Locate the cell with the specified text and output its [X, Y] center coordinate. 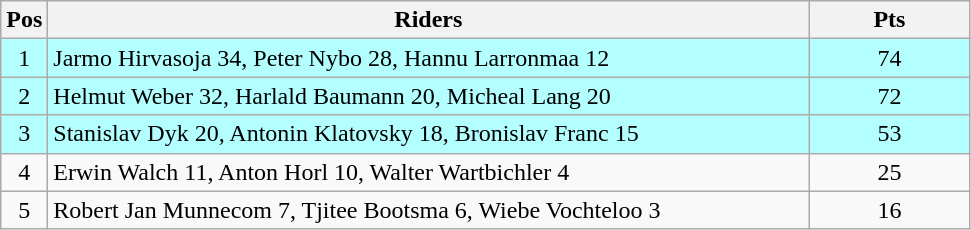
Helmut Weber 32, Harlald Baumann 20, Micheal Lang 20 [428, 96]
53 [890, 134]
4 [24, 172]
Pts [890, 20]
1 [24, 58]
Robert Jan Munnecom 7, Tjitee Bootsma 6, Wiebe Vochteloo 3 [428, 210]
2 [24, 96]
3 [24, 134]
Pos [24, 20]
25 [890, 172]
5 [24, 210]
Erwin Walch 11, Anton Horl 10, Walter Wartbichler 4 [428, 172]
Jarmo Hirvasoja 34, Peter Nybo 28, Hannu Larronmaa 12 [428, 58]
Stanislav Dyk 20, Antonin Klatovsky 18, Bronislav Franc 15 [428, 134]
Riders [428, 20]
74 [890, 58]
72 [890, 96]
16 [890, 210]
